For the text-containing cell, return its midpoint in [x, y] coordinate format. 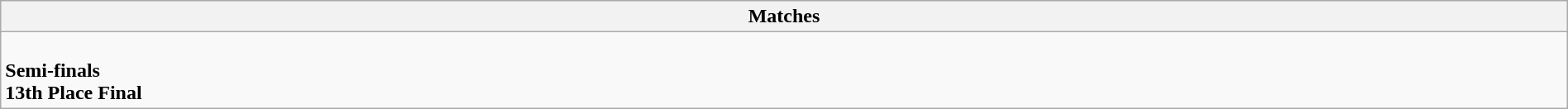
Matches [784, 17]
Semi-finals 13th Place Final [784, 70]
